Detect which cell encompasses the target text, then output its [x, y] center coordinate. 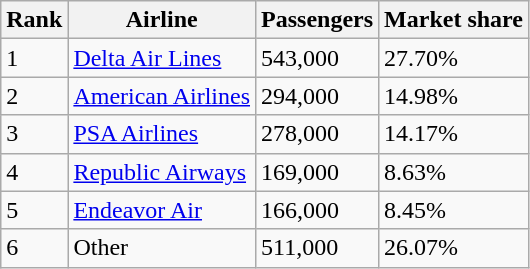
Endeavor Air [162, 210]
511,000 [318, 248]
3 [34, 134]
American Airlines [162, 96]
Market share [454, 20]
PSA Airlines [162, 134]
14.98% [454, 96]
1 [34, 58]
169,000 [318, 172]
8.63% [454, 172]
26.07% [454, 248]
Passengers [318, 20]
543,000 [318, 58]
Other [162, 248]
27.70% [454, 58]
6 [34, 248]
5 [34, 210]
14.17% [454, 134]
294,000 [318, 96]
2 [34, 96]
Rank [34, 20]
Airline [162, 20]
8.45% [454, 210]
4 [34, 172]
Delta Air Lines [162, 58]
278,000 [318, 134]
166,000 [318, 210]
Republic Airways [162, 172]
